Output the (X, Y) coordinate of the center of the cell containing the given text.  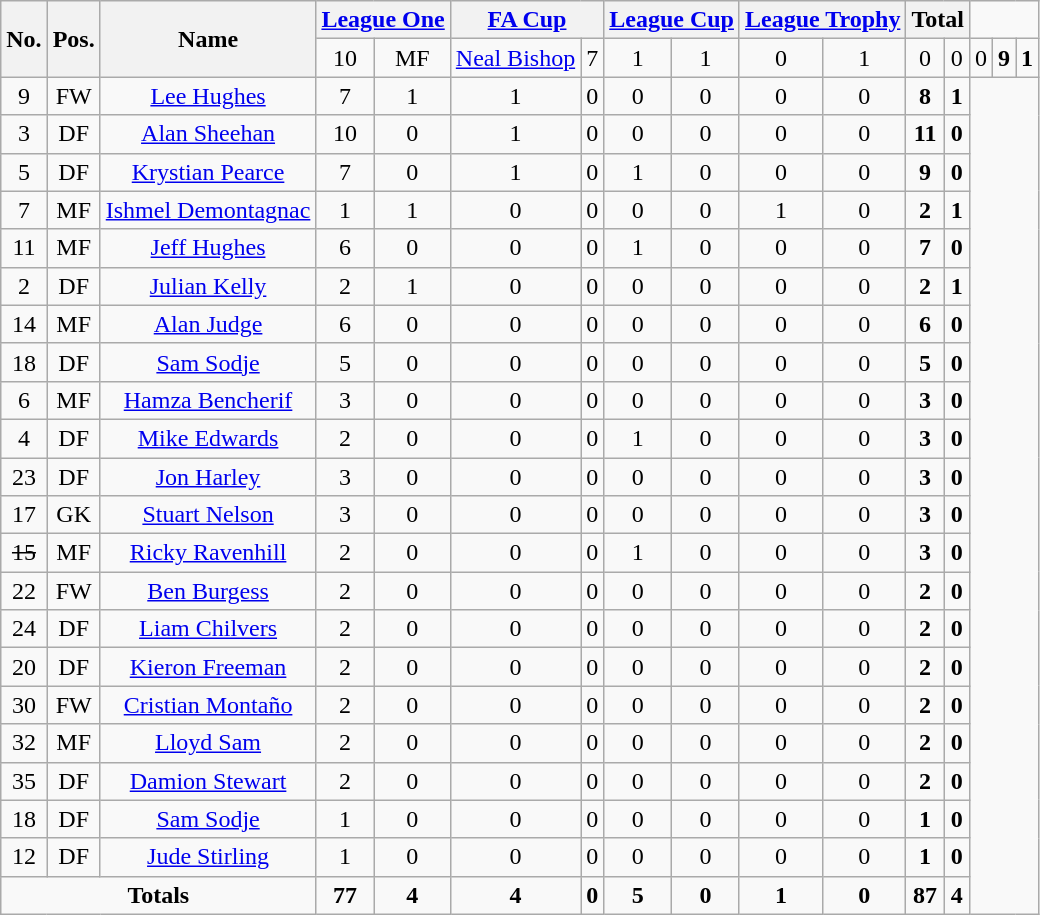
Kieron Freeman (208, 667)
23 (24, 477)
No. (24, 39)
24 (24, 629)
Damion Stewart (208, 781)
Neal Bishop (515, 58)
Lee Hughes (208, 96)
Stuart Nelson (208, 515)
Jeff Hughes (208, 248)
League Cup (672, 20)
32 (24, 743)
15 (24, 553)
Jon Harley (208, 477)
Jude Stirling (208, 857)
Lloyd Sam (208, 743)
Ricky Ravenhill (208, 553)
League Trophy (822, 20)
Krystian Pearce (208, 172)
17 (24, 515)
87 (925, 895)
Liam Chilvers (208, 629)
12 (24, 857)
GK (74, 515)
Totals (158, 895)
Mike Edwards (208, 438)
League One (383, 20)
Cristian Montaño (208, 705)
Name (208, 39)
Hamza Bencherif (208, 400)
FA Cup (526, 20)
35 (24, 781)
Julian Kelly (208, 286)
30 (24, 705)
22 (24, 591)
14 (24, 324)
Alan Sheehan (208, 134)
77 (345, 895)
Total (938, 20)
Ben Burgess (208, 591)
Pos. (74, 39)
8 (925, 96)
20 (24, 667)
Alan Judge (208, 324)
Ishmel Demontagnac (208, 210)
